Output the [X, Y] coordinate of the center of the cell containing the given text.  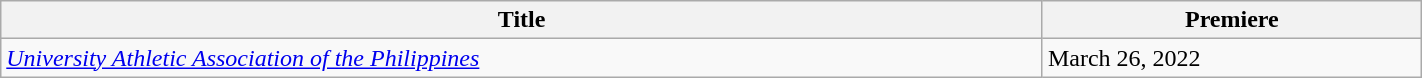
Title [522, 20]
Premiere [1232, 20]
March 26, 2022 [1232, 58]
University Athletic Association of the Philippines [522, 58]
